Determine the [X, Y] coordinate at the center of the cell enclosing the given text.  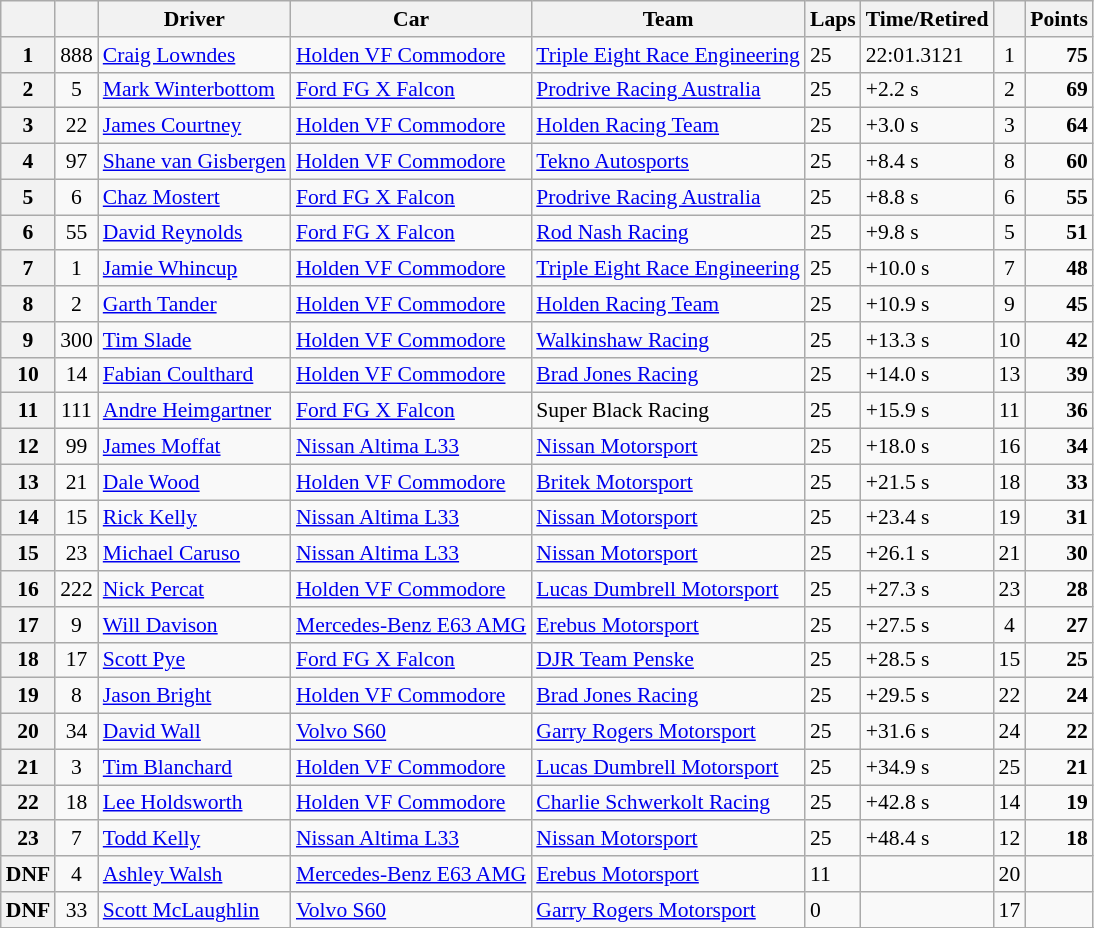
Super Black Racing [668, 411]
+9.8 s [928, 233]
111 [76, 411]
Rick Kelly [194, 518]
39 [1059, 375]
Andre Heimgartner [194, 411]
+31.6 s [928, 732]
+28.5 s [928, 660]
300 [76, 340]
888 [76, 55]
Rod Nash Racing [668, 233]
Craig Lowndes [194, 55]
David Wall [194, 732]
Tekno Autosports [668, 162]
+27.3 s [928, 589]
+8.4 s [928, 162]
Shane van Gisbergen [194, 162]
31 [1059, 518]
+10.0 s [928, 269]
Todd Kelly [194, 839]
97 [76, 162]
James Courtney [194, 126]
Ashley Walsh [194, 874]
+48.4 s [928, 839]
+29.5 s [928, 696]
+14.0 s [928, 375]
+10.9 s [928, 304]
+8.8 s [928, 197]
Walkinshaw Racing [668, 340]
Fabian Coulthard [194, 375]
51 [1059, 233]
+21.5 s [928, 482]
Garth Tander [194, 304]
Nick Percat [194, 589]
Scott McLaughlin [194, 910]
Time/Retired [928, 19]
Tim Blanchard [194, 767]
Team [668, 19]
Mark Winterbottom [194, 90]
Laps [833, 19]
+2.2 s [928, 90]
Scott Pye [194, 660]
64 [1059, 126]
Car [411, 19]
99 [76, 447]
Driver [194, 19]
Jason Bright [194, 696]
69 [1059, 90]
48 [1059, 269]
+18.0 s [928, 447]
22:01.3121 [928, 55]
75 [1059, 55]
+23.4 s [928, 518]
42 [1059, 340]
DJR Team Penske [668, 660]
0 [833, 910]
Dale Wood [194, 482]
+3.0 s [928, 126]
Charlie Schwerkolt Racing [668, 803]
Points [1059, 19]
222 [76, 589]
+13.3 s [928, 340]
27 [1059, 625]
David Reynolds [194, 233]
+42.8 s [928, 803]
28 [1059, 589]
+27.5 s [928, 625]
+15.9 s [928, 411]
Jamie Whincup [194, 269]
Lee Holdsworth [194, 803]
Tim Slade [194, 340]
36 [1059, 411]
James Moffat [194, 447]
+26.1 s [928, 554]
30 [1059, 554]
Britek Motorsport [668, 482]
+34.9 s [928, 767]
60 [1059, 162]
Will Davison [194, 625]
Michael Caruso [194, 554]
Chaz Mostert [194, 197]
45 [1059, 304]
